Scan for the cell matching the given text and deliver its [X, Y] coordinate at center. 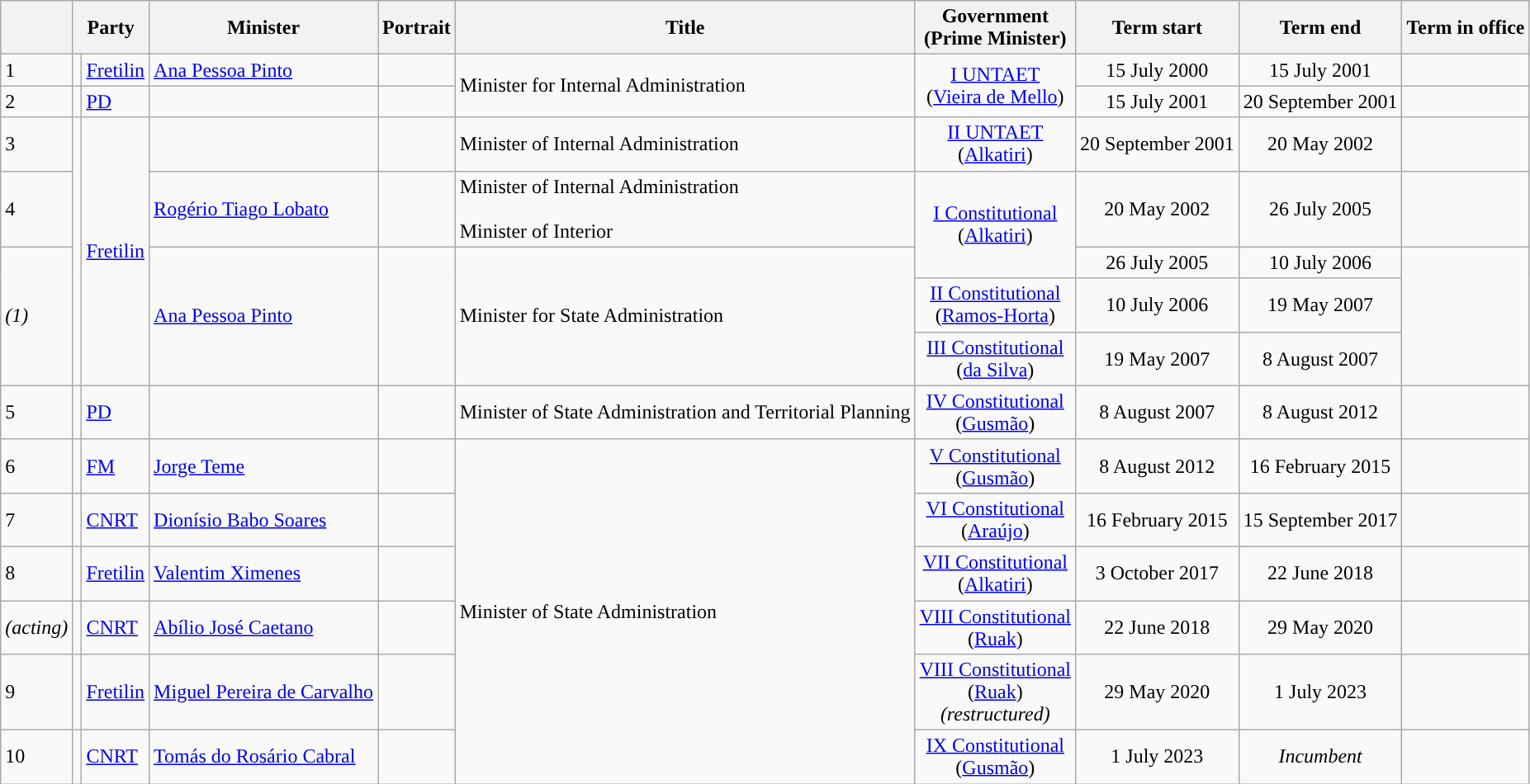
V Constitutional(Gusmão) [995, 465]
15 September 2017 [1320, 520]
Term start [1158, 28]
9 [36, 692]
Portrait [417, 28]
Incumbent [1320, 758]
Government(Prime Minister) [995, 28]
Title [685, 28]
Jorge Teme [264, 465]
4 [36, 209]
6 [36, 465]
2 [36, 102]
Abílio José Caetano [264, 627]
Party [111, 28]
Minister of State Administration [685, 611]
7 [36, 520]
3 [36, 144]
Minister [264, 28]
Miguel Pereira de Carvalho [264, 692]
II UNTAET(Alkatiri) [995, 144]
II Constitutional(Ramos-Horta) [995, 305]
15 July 2000 [1158, 70]
VII Constitutional(Alkatiri) [995, 573]
IV Constitutional(Gusmão) [995, 413]
Valentim Ximenes [264, 573]
III Constitutional(da Silva) [995, 358]
Rogério Tiago Lobato [264, 209]
VIII Constitutional(Ruak)(restructured) [995, 692]
3 October 2017 [1158, 573]
FM [116, 465]
VIII Constitutional(Ruak) [995, 627]
I UNTAET(Vieira de Mello) [995, 86]
Term end [1320, 28]
5 [36, 413]
Minister for State Administration [685, 316]
Minister of Internal AdministrationMinister of Interior [685, 209]
Minister of State Administration and Territorial Planning [685, 413]
1 [36, 70]
(acting) [36, 627]
Term in office [1466, 28]
VI Constitutional(Araújo) [995, 520]
(1) [36, 316]
Minister of Internal Administration [685, 144]
Tomás do Rosário Cabral [264, 758]
IX Constitutional(Gusmão) [995, 758]
Dionísio Babo Soares [264, 520]
I Constitutional(Alkatiri) [995, 224]
10 [36, 758]
Minister for Internal Administration [685, 86]
8 [36, 573]
